Locate the cell with the specified text and output its [X, Y] center coordinate. 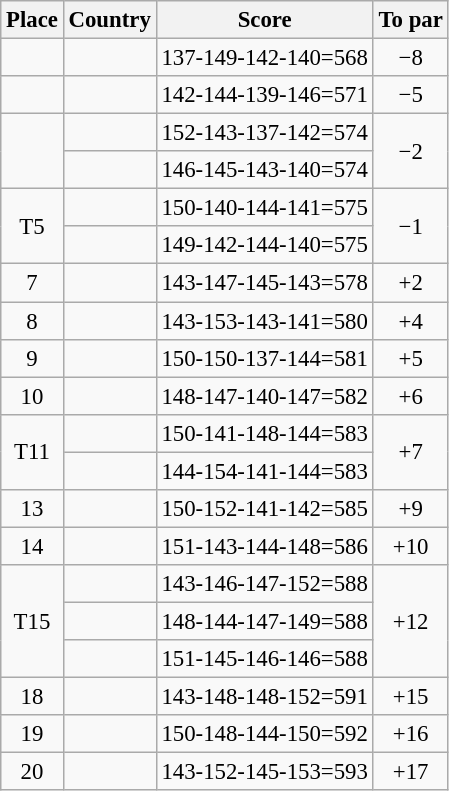
13 [32, 509]
144-154-141-144=583 [264, 471]
148-144-147-149=588 [264, 621]
+7 [410, 452]
9 [32, 358]
−8 [410, 58]
−1 [410, 226]
T11 [32, 452]
+17 [410, 772]
146-145-143-140=574 [264, 170]
T5 [32, 226]
−2 [410, 152]
+4 [410, 321]
152-143-137-142=574 [264, 133]
+15 [410, 697]
+10 [410, 546]
148-147-140-147=582 [264, 396]
142-144-139-146=571 [264, 95]
+2 [410, 283]
19 [32, 734]
150-150-137-144=581 [264, 358]
143-146-147-152=588 [264, 584]
+6 [410, 396]
150-141-148-144=583 [264, 433]
151-143-144-148=586 [264, 546]
151-145-146-146=588 [264, 659]
150-140-144-141=575 [264, 208]
143-147-145-143=578 [264, 283]
+9 [410, 509]
8 [32, 321]
+16 [410, 734]
T15 [32, 622]
143-153-143-141=580 [264, 321]
143-148-148-152=591 [264, 697]
To par [410, 20]
18 [32, 697]
Score [264, 20]
+5 [410, 358]
7 [32, 283]
10 [32, 396]
Place [32, 20]
149-142-144-140=575 [264, 245]
14 [32, 546]
−5 [410, 95]
20 [32, 772]
150-152-141-142=585 [264, 509]
150-148-144-150=592 [264, 734]
137-149-142-140=568 [264, 58]
Country [110, 20]
143-152-145-153=593 [264, 772]
+12 [410, 622]
